Find where the given text appears and provide that cell's center as (X, Y) coordinate. 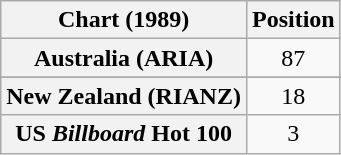
87 (293, 58)
US Billboard Hot 100 (124, 134)
New Zealand (RIANZ) (124, 96)
Position (293, 20)
3 (293, 134)
Australia (ARIA) (124, 58)
Chart (1989) (124, 20)
18 (293, 96)
